Identify which cell holds the provided text, then report its [x, y] central coordinate. 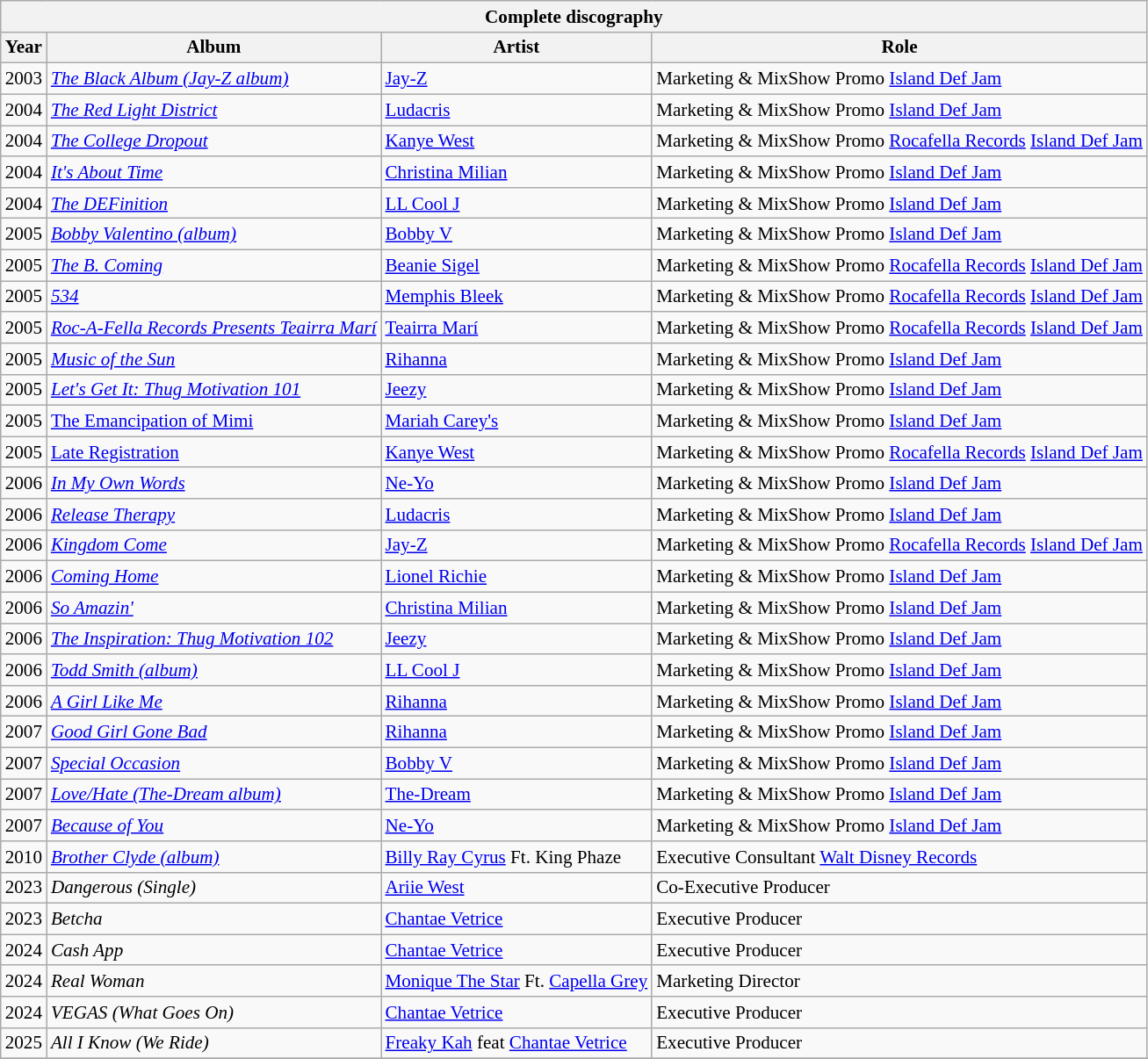
Roc-A-Fella Records Presents Teairra Marí [214, 327]
All I Know (We Ride) [214, 1043]
Cash App [214, 950]
Executive Consultant Walt Disney Records [899, 857]
Album [214, 47]
A Girl Like Me [214, 701]
Dangerous (Single) [214, 887]
The DEFinition [214, 202]
Lionel Richie [516, 576]
Memphis Bleek [516, 297]
The Emancipation of Mimi [214, 421]
Good Girl Gone Bad [214, 732]
So Amazin' [214, 608]
Brother Clyde (album) [214, 857]
534 [214, 297]
The Inspiration: Thug Motivation 102 [214, 639]
The B. Coming [214, 265]
2010 [24, 857]
2003 [24, 79]
2025 [24, 1043]
Bobby Valentino (album) [214, 234]
Co-Executive Producer [899, 887]
Billy Ray Cyrus Ft. King Phaze [516, 857]
Mariah Carey's [516, 421]
Real Woman [214, 980]
Kingdom Come [214, 544]
Love/Hate (The-Dream album) [214, 794]
Because of You [214, 825]
The College Dropout [214, 140]
The Black Album (Jay-Z album) [214, 79]
Let's Get It: Thug Motivation 101 [214, 390]
Music of the Sun [214, 358]
Release Therapy [214, 515]
The-Dream [516, 794]
Year [24, 47]
Coming Home [214, 576]
Teairra Marí [516, 327]
Todd Smith (album) [214, 669]
Monique The Star Ft. Capella Grey [516, 980]
Special Occasion [214, 762]
Beanie Sigel [516, 265]
Freaky Kah feat Chantae Vetrice [516, 1043]
Betcha [214, 919]
Marketing Director [899, 980]
Ariie West [516, 887]
In My Own Words [214, 483]
Complete discography [574, 16]
VEGAS (What Goes On) [214, 1012]
Role [899, 47]
Late Registration [214, 451]
The Red Light District [214, 109]
It's About Time [214, 172]
Artist [516, 47]
